Determine the [x, y] coordinate at the center of the cell enclosing the given text.  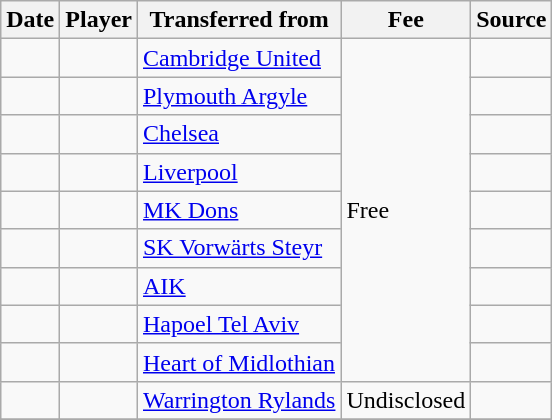
Chelsea [238, 134]
Date [30, 20]
SK Vorwärts Steyr [238, 248]
MK Dons [238, 210]
Undisclosed [406, 400]
Cambridge United [238, 58]
Warrington Rylands [238, 400]
Player [99, 20]
Free [406, 210]
Fee [406, 20]
Transferred from [238, 20]
Plymouth Argyle [238, 96]
Source [512, 20]
Liverpool [238, 172]
AIK [238, 286]
Hapoel Tel Aviv [238, 324]
Heart of Midlothian [238, 362]
